Return [x, y] of the center of cell containing provided text 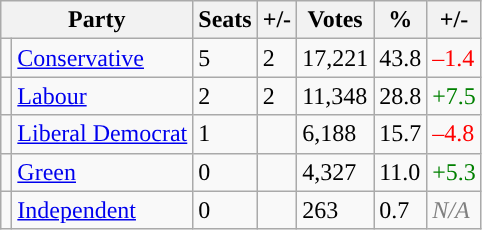
Votes [336, 20]
4,327 [336, 172]
263 [336, 210]
Conservative [102, 58]
+5.3 [454, 172]
Independent [102, 210]
11.0 [400, 172]
Party [97, 20]
11,348 [336, 96]
Seats [225, 20]
15.7 [400, 134]
1 [225, 134]
28.8 [400, 96]
Labour [102, 96]
–1.4 [454, 58]
17,221 [336, 58]
N/A [454, 210]
43.8 [400, 58]
5 [225, 58]
0.7 [400, 210]
–4.8 [454, 134]
% [400, 20]
6,188 [336, 134]
Green [102, 172]
+7.5 [454, 96]
Liberal Democrat [102, 134]
